Locate the cell with the specified text and output its (x, y) center coordinate. 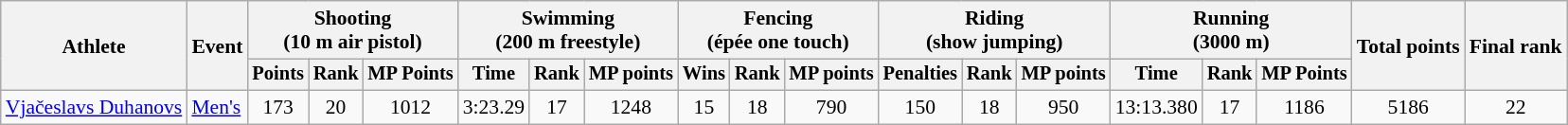
5186 (1409, 108)
950 (1064, 108)
20 (336, 108)
15 (704, 108)
150 (920, 108)
790 (831, 108)
Athlete (95, 45)
173 (277, 108)
Shooting(10 m air pistol) (352, 30)
Swimming(200 m freestyle) (568, 30)
Running(3000 m) (1231, 30)
1012 (410, 108)
Points (277, 75)
Wins (704, 75)
13:13.380 (1157, 108)
1248 (631, 108)
Final rank (1516, 45)
Riding(show jumping) (994, 30)
22 (1516, 108)
Event (217, 45)
3:23.29 (494, 108)
Penalties (920, 75)
Fencing(épée one touch) (778, 30)
Vjačeslavs Duhanovs (95, 108)
Total points (1409, 45)
Men's (217, 108)
1186 (1304, 108)
